Output the [x, y] coordinate of the center of the cell containing the given text.  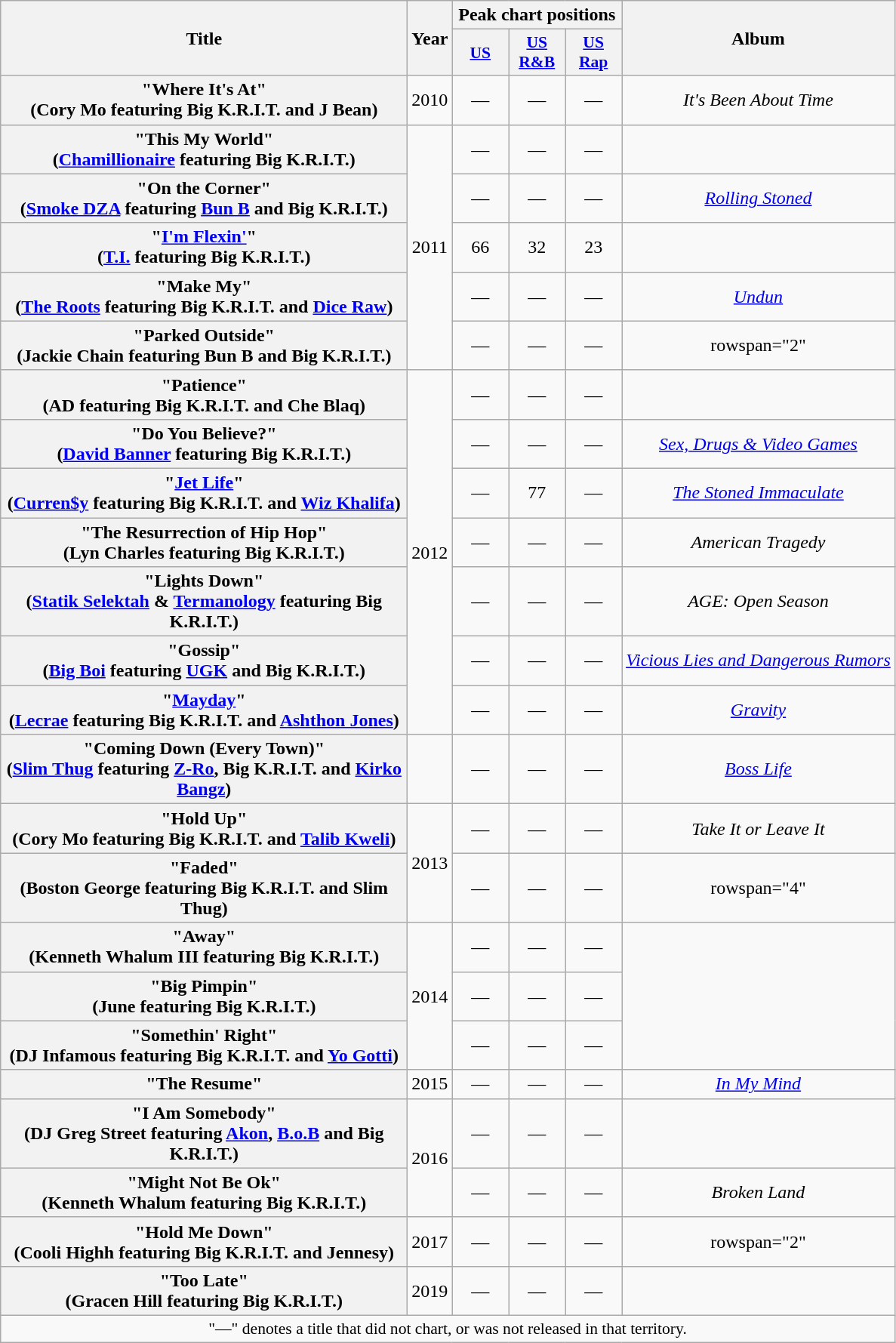
"Lights Down"(Statik Selektah & Termanology featuring Big K.R.I.T.) [204, 602]
Peak chart positions [537, 15]
"Might Not Be Ok"(Kenneth Whalum featuring Big K.R.I.T.) [204, 1193]
Take It or Leave It [759, 829]
USRap [593, 53]
"Patience"(AD featuring Big K.R.I.T. and Che Blaq) [204, 394]
2012 [430, 552]
"Away"(Kenneth Whalum III featuring Big K.R.I.T.) [204, 947]
"Coming Down (Every Town)"(Slim Thug featuring Z-Ro, Big K.R.I.T. and Kirko Bangz) [204, 769]
"Somethin' Right"(DJ Infamous featuring Big K.R.I.T. and Yo Gotti) [204, 1045]
"Big Pimpin"(June featuring Big K.R.I.T.) [204, 996]
2010 [430, 100]
"The Resurrection of Hip Hop"(Lyn Charles featuring Big K.R.I.T.) [204, 542]
2015 [430, 1084]
In My Mind [759, 1084]
2014 [430, 996]
"Do You Believe?"(David Banner featuring Big K.R.I.T.) [204, 444]
Undun [759, 296]
"On the Corner"(Smoke DZA featuring Bun B and Big K.R.I.T.) [204, 198]
It's Been About Time [759, 100]
Year [430, 38]
Title [204, 38]
"Too Late"(Gracen Hill featuring Big K.R.I.T.) [204, 1291]
"Faded"(Boston George featuring Big K.R.I.T. and Slim Thug) [204, 888]
Gravity [759, 710]
66 [480, 248]
77 [537, 492]
2017 [430, 1241]
American Tragedy [759, 542]
2011 [430, 248]
"Make My"(The Roots featuring Big K.R.I.T. and Dice Raw) [204, 296]
Sex, Drugs & Video Games [759, 444]
2013 [430, 864]
"The Resume" [204, 1084]
The Stoned Immaculate [759, 492]
23 [593, 248]
"I'm Flexin'"(T.I. featuring Big K.R.I.T.) [204, 248]
2016 [430, 1158]
"Where It's At"(Cory Mo featuring Big K.R.I.T. and J Bean) [204, 100]
Boss Life [759, 769]
USR&B [537, 53]
"Parked Outside"(Jackie Chain featuring Bun B and Big K.R.I.T.) [204, 346]
2019 [430, 1291]
Rolling Stoned [759, 198]
Album [759, 38]
"This My World"(Chamillionaire featuring Big K.R.I.T.) [204, 149]
US [480, 53]
"—" denotes a title that did not chart, or was not released in that territory. [448, 1329]
AGE: Open Season [759, 602]
"Hold Me Down"(Cooli Highh featuring Big K.R.I.T. and Jennesy) [204, 1241]
"Jet Life"(Curren$y featuring Big K.R.I.T. and Wiz Khalifa) [204, 492]
Broken Land [759, 1193]
Vicious Lies and Dangerous Rumors [759, 661]
"I Am Somebody"(DJ Greg Street featuring Akon, B.o.B and Big K.R.I.T.) [204, 1133]
"Gossip"(Big Boi featuring UGK and Big K.R.I.T.) [204, 661]
"Hold Up"(Cory Mo featuring Big K.R.I.T. and Talib Kweli) [204, 829]
"Mayday"(Lecrae featuring Big K.R.I.T. and Ashthon Jones) [204, 710]
32 [537, 248]
rowspan="4" [759, 888]
